Determine the [x, y] coordinate at the center of the cell enclosing the given text.  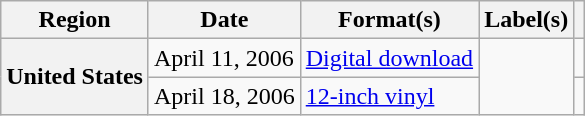
United States [75, 77]
Region [75, 20]
April 18, 2006 [224, 96]
Date [224, 20]
Format(s) [389, 20]
Label(s) [526, 20]
12-inch vinyl [389, 96]
April 11, 2006 [224, 58]
Digital download [389, 58]
